Scan for the cell matching the given text and deliver its (x, y) coordinate at center. 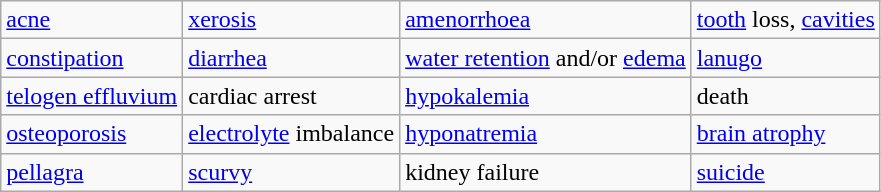
lanugo (786, 58)
water retention and/or edema (546, 58)
pellagra (92, 172)
constipation (92, 58)
brain atrophy (786, 134)
tooth loss, cavities (786, 20)
acne (92, 20)
hyponatremia (546, 134)
osteoporosis (92, 134)
xerosis (292, 20)
kidney failure (546, 172)
telogen effluvium (92, 96)
amenorrhoea (546, 20)
electrolyte imbalance (292, 134)
cardiac arrest (292, 96)
diarrhea (292, 58)
death (786, 96)
hypokalemia (546, 96)
scurvy (292, 172)
suicide (786, 172)
